Find where the given text appears and provide that cell's center as (x, y) coordinate. 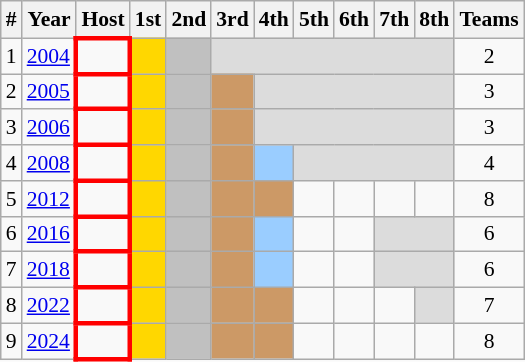
1 (12, 56)
9 (12, 341)
2nd (188, 20)
Teams (488, 20)
2006 (50, 128)
3rd (232, 20)
5 (12, 199)
8th (434, 20)
2016 (50, 234)
2012 (50, 199)
2004 (50, 56)
Year (50, 20)
2022 (50, 306)
7th (394, 20)
4th (274, 20)
1st (148, 20)
5th (314, 20)
6th (354, 20)
# (12, 20)
2018 (50, 270)
2024 (50, 341)
2008 (50, 163)
Host (102, 20)
2005 (50, 92)
